Search for the cell housing the specified text and yield its [X, Y] center coordinate. 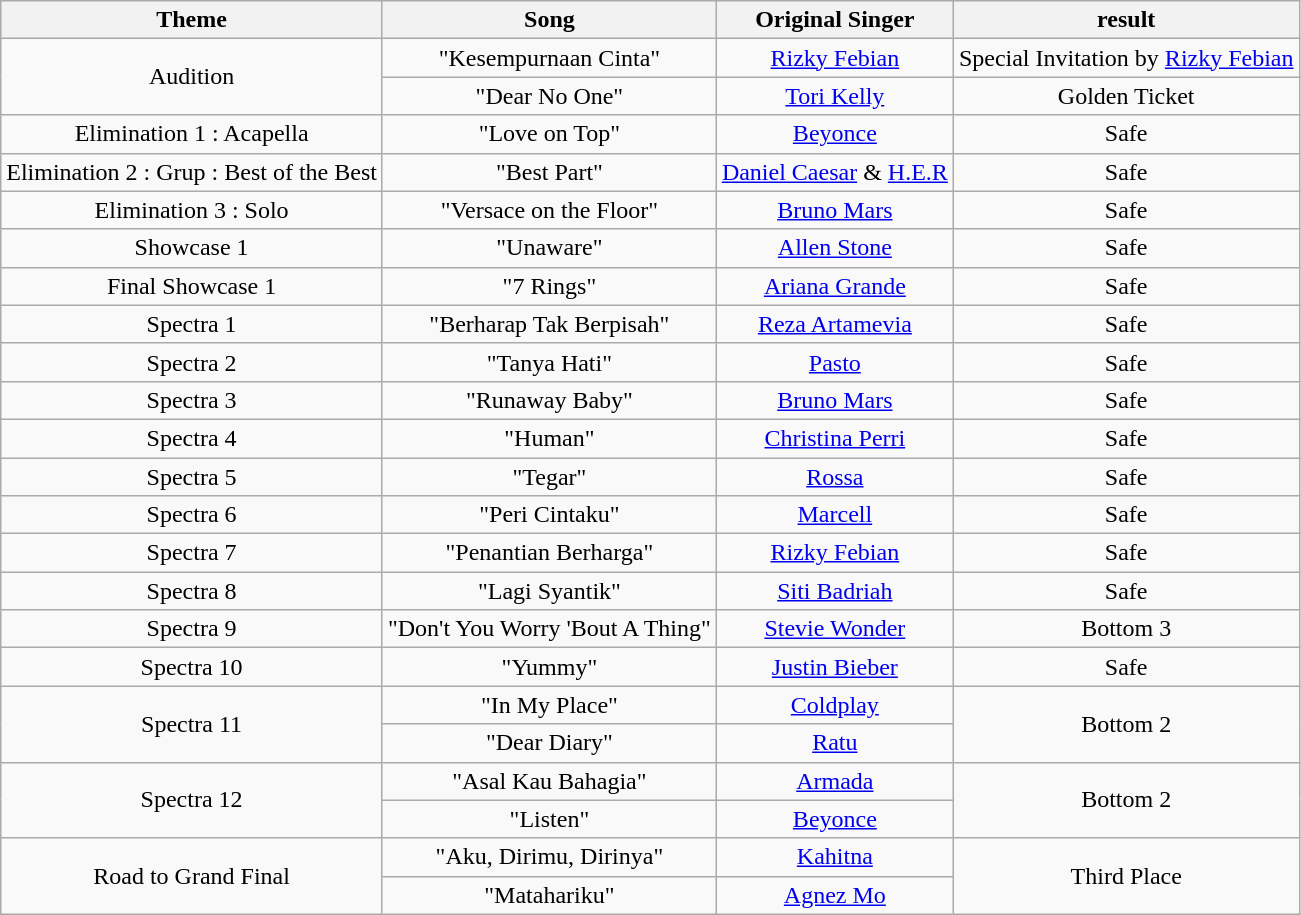
"Asal Kau Bahagia" [549, 781]
Ratu [834, 743]
"Aku, Dirimu, Dirinya" [549, 857]
Spectra 4 [192, 438]
Tori Kelly [834, 96]
Armada [834, 781]
Third Place [1126, 876]
Bottom 3 [1126, 629]
Spectra 7 [192, 553]
Spectra 1 [192, 324]
"Tegar" [549, 477]
Road to Grand Final [192, 876]
Showcase 1 [192, 248]
Christina Perri [834, 438]
"Yummy" [549, 667]
"Matahariku" [549, 895]
Rossa [834, 477]
result [1126, 20]
"Human" [549, 438]
"Unaware" [549, 248]
"Kesempurnaan Cinta" [549, 58]
Ariana Grande [834, 286]
Agnez Mo [834, 895]
Spectra 9 [192, 629]
"Best Part" [549, 172]
Elimination 3 : Solo [192, 210]
"Penantian Berharga" [549, 553]
Original Singer [834, 20]
Pasto [834, 362]
Kahitna [834, 857]
Stevie Wonder [834, 629]
"Love on Top" [549, 134]
"Versace on the Floor" [549, 210]
Justin Bieber [834, 667]
Coldplay [834, 705]
Spectra 10 [192, 667]
Audition [192, 77]
Theme [192, 20]
"Tanya Hati" [549, 362]
Elimination 2 : Grup : Best of the Best [192, 172]
Spectra 8 [192, 591]
Allen Stone [834, 248]
Final Showcase 1 [192, 286]
Spectra 5 [192, 477]
Spectra 12 [192, 800]
"Peri Cintaku" [549, 515]
Reza Artamevia [834, 324]
Spectra 2 [192, 362]
Elimination 1 : Acapella [192, 134]
Special Invitation by Rizky Febian [1126, 58]
"Don't You Worry 'Bout A Thing" [549, 629]
Spectra 11 [192, 724]
"In My Place" [549, 705]
Spectra 3 [192, 400]
"Listen" [549, 819]
"Lagi Syantik" [549, 591]
Siti Badriah [834, 591]
Marcell [834, 515]
"Runaway Baby" [549, 400]
Golden Ticket [1126, 96]
Spectra 6 [192, 515]
"7 Rings" [549, 286]
"Dear Diary" [549, 743]
Daniel Caesar & H.E.R [834, 172]
Song [549, 20]
"Berharap Tak Berpisah" [549, 324]
"Dear No One" [549, 96]
